From the cell containing the given text, extract its center point as [x, y] coordinate. 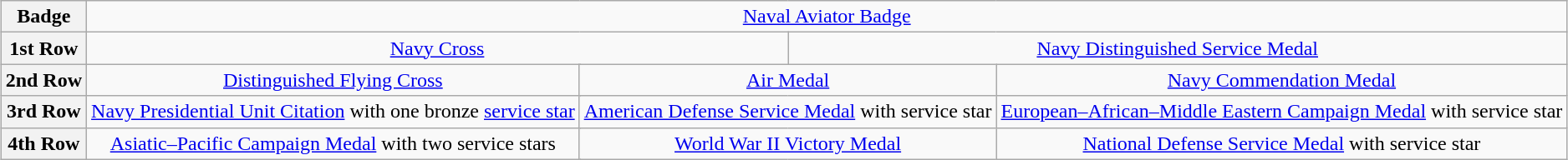
Navy Distinguished Service Medal [1178, 48]
Air Medal [787, 80]
1st Row [43, 48]
Navy Commendation Medal [1282, 80]
American Defense Service Medal with service star [787, 112]
4th Row [43, 143]
World War II Victory Medal [787, 143]
Navy Cross [438, 48]
Asiatic–Pacific Campaign Medal with two service stars [333, 143]
Naval Aviator Badge [827, 17]
2nd Row [43, 80]
Badge [43, 17]
3rd Row [43, 112]
National Defense Service Medal with service star [1282, 143]
European–African–Middle Eastern Campaign Medal with service star [1282, 112]
Distinguished Flying Cross [333, 80]
Navy Presidential Unit Citation with one bronze service star [333, 112]
